Output the [X, Y] coordinate of the center of the cell containing the given text.  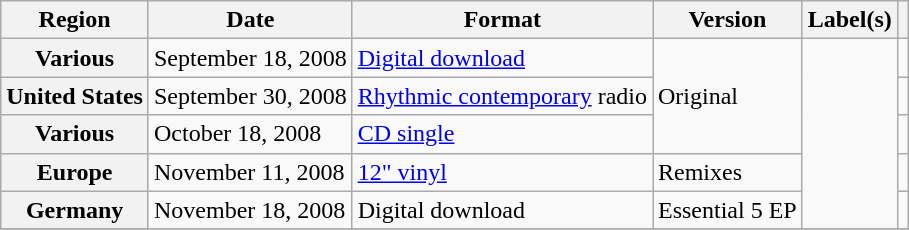
September 30, 2008 [250, 96]
Original [727, 96]
Remixes [727, 172]
November 18, 2008 [250, 210]
Region [75, 20]
Rhythmic contemporary radio [502, 96]
November 11, 2008 [250, 172]
Germany [75, 210]
CD single [502, 134]
12" vinyl [502, 172]
Europe [75, 172]
Format [502, 20]
Essential 5 EP [727, 210]
Version [727, 20]
September 18, 2008 [250, 58]
October 18, 2008 [250, 134]
Label(s) [850, 20]
Date [250, 20]
United States [75, 96]
